Capture the cell that displays the provided text and extract its [X, Y] central coordinate. 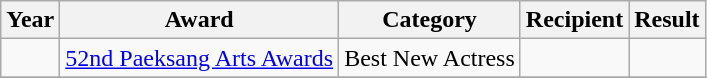
Award [200, 20]
Category [430, 20]
Best New Actress [430, 58]
Year [30, 20]
Recipient [574, 20]
Result [667, 20]
52nd Paeksang Arts Awards [200, 58]
